Return [x, y] of the center of cell containing provided text 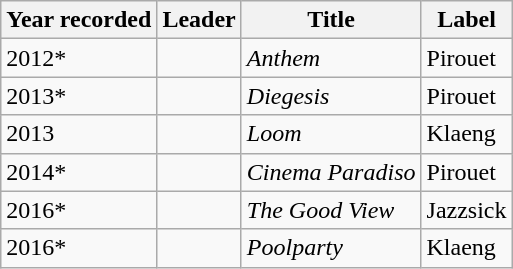
Leader [199, 20]
Title [331, 20]
The Good View [331, 210]
Loom [331, 134]
Cinema Paradiso [331, 172]
Label [466, 20]
2013 [79, 134]
Diegesis [331, 96]
2014* [79, 172]
Year recorded [79, 20]
Jazzsick [466, 210]
Poolparty [331, 248]
2012* [79, 58]
Anthem [331, 58]
2013* [79, 96]
